Capture the cell that displays the provided text and extract its (x, y) central coordinate. 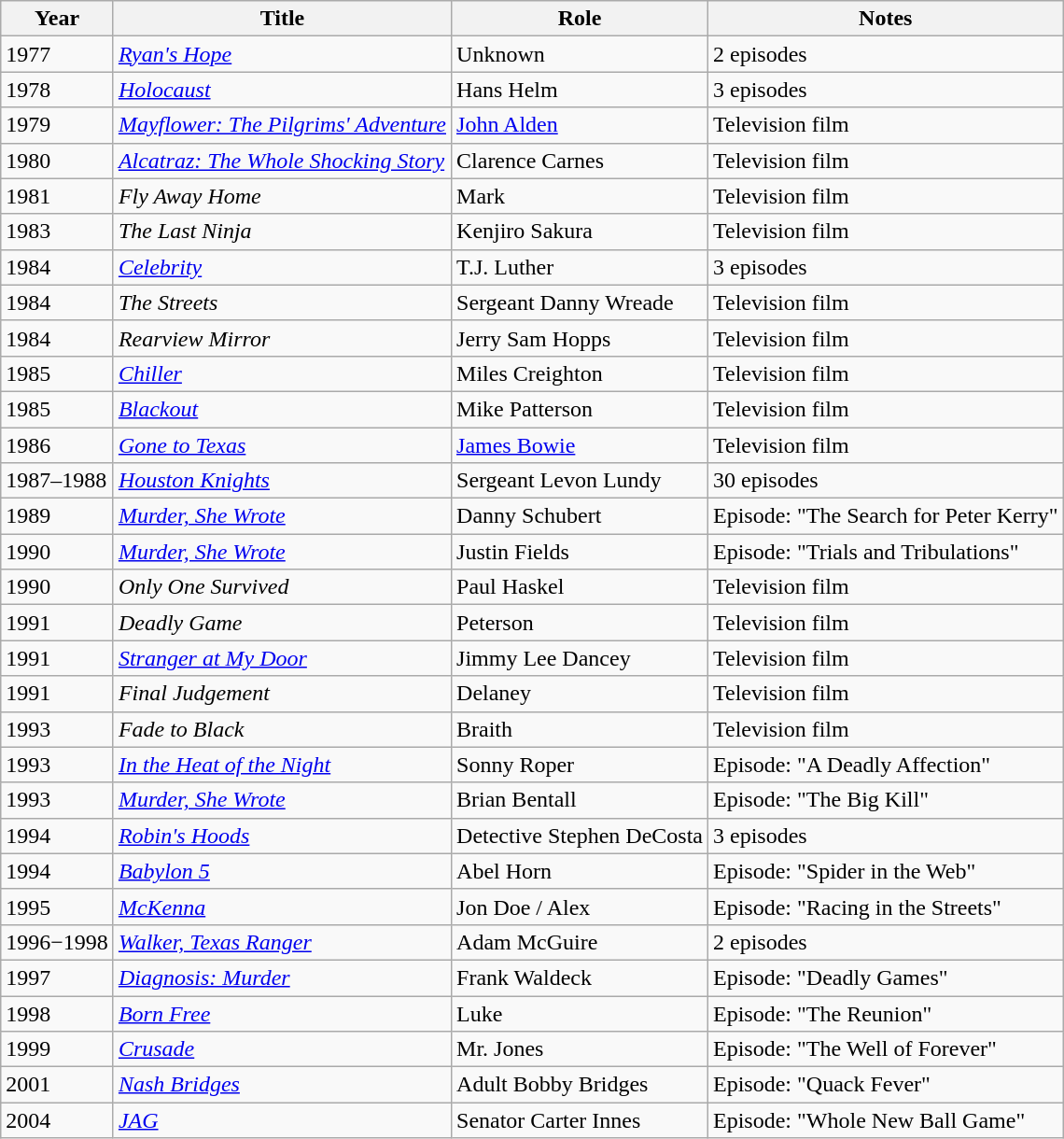
Holocaust (282, 90)
1998 (58, 1013)
T.J. Luther (581, 267)
Robin's Hoods (282, 836)
Year (58, 19)
1980 (58, 161)
Episode: "Racing in the Streets" (887, 907)
Episode: "The Reunion" (887, 1013)
Episode: "The Well of Forever" (887, 1049)
Sonny Roper (581, 765)
Episode: "The Big Kill" (887, 800)
Sergeant Danny Wreade (581, 302)
Nash Bridges (282, 1085)
Adult Bobby Bridges (581, 1085)
1997 (58, 977)
Hans Helm (581, 90)
1981 (58, 196)
Gone to Texas (282, 445)
Mayflower: The Pilgrims' Adventure (282, 125)
McKenna (282, 907)
1977 (58, 54)
Fly Away Home (282, 196)
Only One Survived (282, 587)
Sergeant Levon Lundy (581, 481)
Role (581, 19)
1996−1998 (58, 942)
Jimmy Lee Dancey (581, 658)
2001 (58, 1085)
1978 (58, 90)
2004 (58, 1120)
Walker, Texas Ranger (282, 942)
Episode: "Whole New Ball Game" (887, 1120)
Peterson (581, 623)
Mr. Jones (581, 1049)
1983 (58, 232)
In the Heat of the Night (282, 765)
John Alden (581, 125)
1979 (58, 125)
Mike Patterson (581, 409)
Detective Stephen DeCosta (581, 836)
Mark (581, 196)
Notes (887, 19)
Frank Waldeck (581, 977)
Adam McGuire (581, 942)
Jerry Sam Hopps (581, 338)
Delaney (581, 694)
30 episodes (887, 481)
Abel Horn (581, 871)
Rearview Mirror (282, 338)
1999 (58, 1049)
1986 (58, 445)
Alcatraz: The Whole Shocking Story (282, 161)
Justin Fields (581, 552)
Fade to Black (282, 729)
Blackout (282, 409)
1989 (58, 516)
The Last Ninja (282, 232)
Episode: "Quack Fever" (887, 1085)
Unknown (581, 54)
Luke (581, 1013)
Final Judgement (282, 694)
Clarence Carnes (581, 161)
Chiller (282, 373)
Brian Bentall (581, 800)
Crusade (282, 1049)
Kenjiro Sakura (581, 232)
Babylon 5 (282, 871)
1995 (58, 907)
Episode: "A Deadly Affection" (887, 765)
Episode: "Spider in the Web" (887, 871)
Paul Haskel (581, 587)
JAG (282, 1120)
Episode: "Deadly Games" (887, 977)
Born Free (282, 1013)
Danny Schubert (581, 516)
Diagnosis: Murder (282, 977)
Stranger at My Door (282, 658)
Braith (581, 729)
James Bowie (581, 445)
Miles Creighton (581, 373)
Celebrity (282, 267)
Ryan's Hope (282, 54)
Episode: "Trials and Tribulations" (887, 552)
Senator Carter Innes (581, 1120)
Deadly Game (282, 623)
Houston Knights (282, 481)
The Streets (282, 302)
Episode: "The Search for Peter Kerry" (887, 516)
Title (282, 19)
Jon Doe / Alex (581, 907)
1987–1988 (58, 481)
